Provide the (X, Y) coordinate of the cell's center where the given text is located.  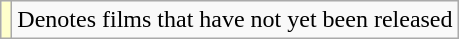
Denotes films that have not yet been released (235, 20)
